From the cell containing the given text, extract its center point as (X, Y) coordinate. 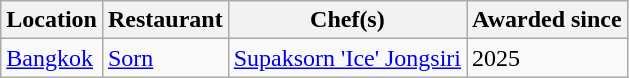
2025 (548, 58)
Bangkok (52, 58)
Awarded since (548, 20)
Chef(s) (347, 20)
Location (52, 20)
Restaurant (165, 20)
Supaksorn 'Ice' Jongsiri (347, 58)
Sorn (165, 58)
